Output the (X, Y) coordinate of the center of the cell containing the given text.  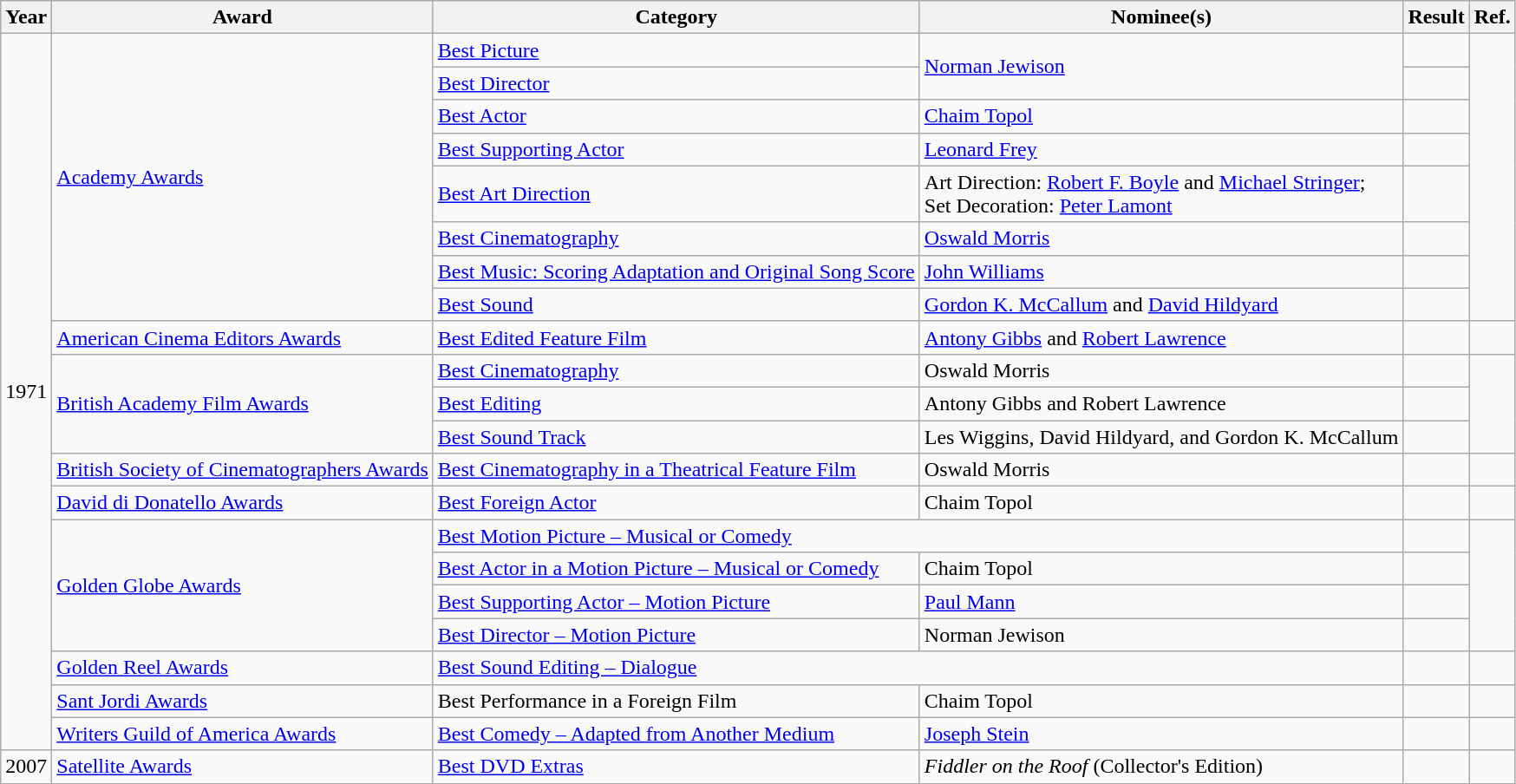
Best Performance in a Foreign Film (676, 701)
Art Direction: Robert F. Boyle and Michael Stringer; Set Decoration: Peter Lamont (1161, 194)
Best Comedy – Adapted from Another Medium (676, 734)
British Society of Cinematographers Awards (243, 470)
Category (676, 17)
Result (1436, 17)
Best Sound (676, 304)
Sant Jordi Awards (243, 701)
Best Picture (676, 50)
Best Cinematography in a Theatrical Feature Film (676, 470)
Best Director (676, 83)
John Williams (1161, 271)
Writers Guild of America Awards (243, 734)
Leonard Frey (1161, 149)
Award (243, 17)
1971 (26, 392)
British Academy Film Awards (243, 403)
Academy Awards (243, 178)
Fiddler on the Roof (Collector's Edition) (1161, 767)
Nominee(s) (1161, 17)
Paul Mann (1161, 602)
Best Actor in a Motion Picture – Musical or Comedy (676, 569)
Best Sound Editing – Dialogue (918, 668)
Best Director – Motion Picture (676, 635)
David di Donatello Awards (243, 503)
Satellite Awards (243, 767)
Golden Reel Awards (243, 668)
Best Supporting Actor – Motion Picture (676, 602)
2007 (26, 767)
Gordon K. McCallum and David Hildyard (1161, 304)
Best Music: Scoring Adaptation and Original Song Score (676, 271)
American Cinema Editors Awards (243, 337)
Best DVD Extras (676, 767)
Best Supporting Actor (676, 149)
Joseph Stein (1161, 734)
Ref. (1492, 17)
Best Motion Picture – Musical or Comedy (918, 536)
Best Art Direction (676, 194)
Year (26, 17)
Best Editing (676, 403)
Best Foreign Actor (676, 503)
Golden Globe Awards (243, 585)
Best Actor (676, 116)
Les Wiggins, David Hildyard, and Gordon K. McCallum (1161, 436)
Best Sound Track (676, 436)
Best Edited Feature Film (676, 337)
